Scan for the cell matching the given text and deliver its [x, y] coordinate at center. 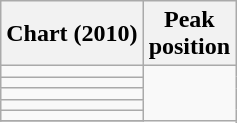
Chart (2010) [72, 34]
Peakposition [189, 34]
